Return the (X, Y) coordinate for the center point of the cell that contains the specified text.  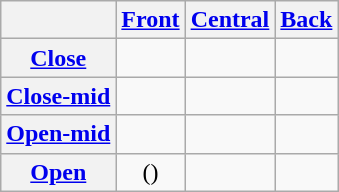
Close-mid (58, 96)
Open (58, 172)
Back (306, 20)
Close (58, 58)
Front (150, 20)
Central (230, 20)
() (150, 172)
Open-mid (58, 134)
